Scan for the cell matching the given text and deliver its (X, Y) coordinate at center. 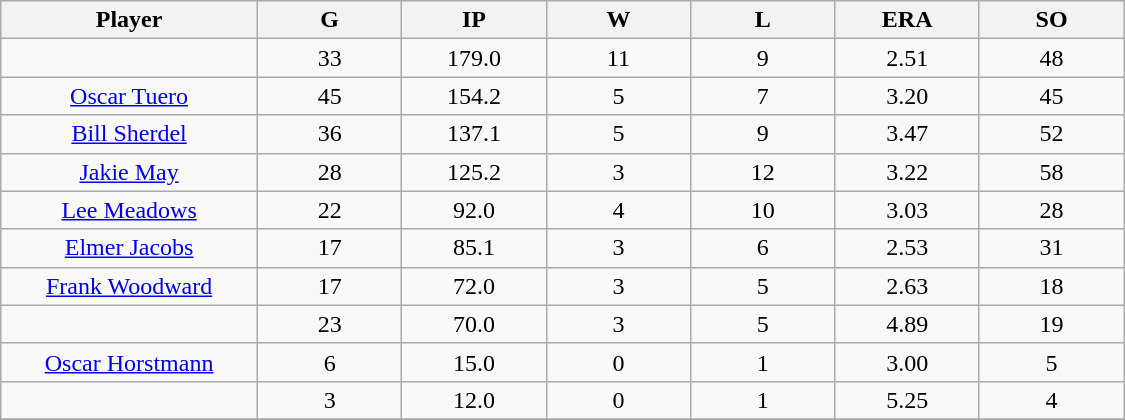
10 (763, 210)
5.25 (907, 400)
125.2 (474, 172)
Bill Sherdel (130, 134)
15.0 (474, 362)
52 (1052, 134)
3.20 (907, 96)
3.22 (907, 172)
137.1 (474, 134)
Oscar Horstmann (130, 362)
12 (763, 172)
Frank Woodward (130, 286)
2.53 (907, 248)
72.0 (474, 286)
3.00 (907, 362)
36 (329, 134)
G (329, 20)
85.1 (474, 248)
33 (329, 58)
70.0 (474, 324)
W (618, 20)
2.63 (907, 286)
154.2 (474, 96)
Elmer Jacobs (130, 248)
22 (329, 210)
Oscar Tuero (130, 96)
7 (763, 96)
4.89 (907, 324)
Lee Meadows (130, 210)
92.0 (474, 210)
11 (618, 58)
3.47 (907, 134)
ERA (907, 20)
58 (1052, 172)
2.51 (907, 58)
12.0 (474, 400)
23 (329, 324)
31 (1052, 248)
48 (1052, 58)
19 (1052, 324)
Player (130, 20)
Jakie May (130, 172)
18 (1052, 286)
3.03 (907, 210)
SO (1052, 20)
179.0 (474, 58)
IP (474, 20)
L (763, 20)
